Pinpoint the cell where the given text exists, returning its [X, Y] midpoint coordinate. 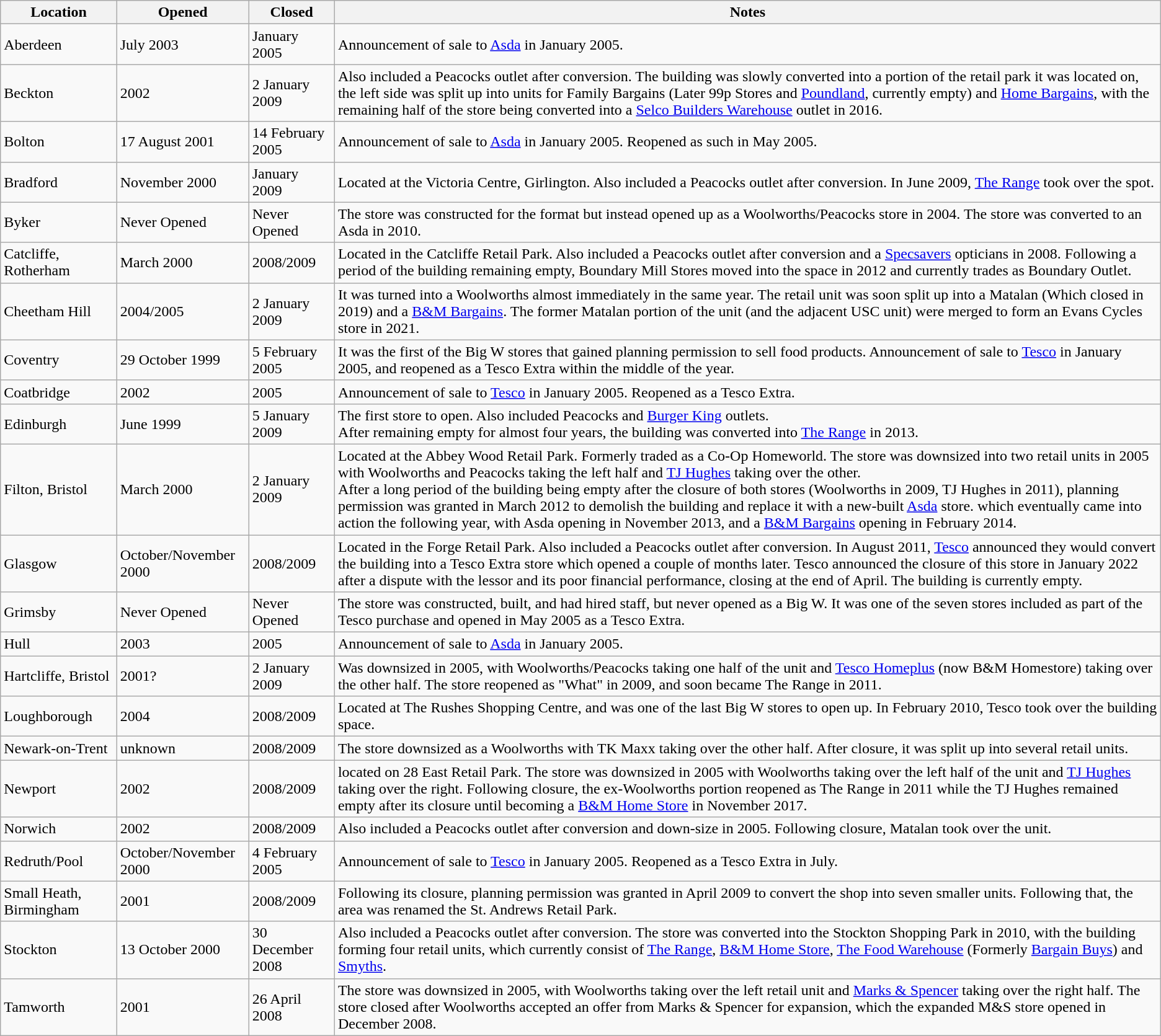
Filton, Bristol [58, 489]
Edinburgh [58, 424]
Tamworth [58, 1007]
The store was constructed for the format but instead opened up as a Woolworths/Peacocks store in 2004. The store was converted to an Asda in 2010. [747, 222]
Bradford [58, 182]
30 December 2008 [291, 950]
26 April 2008 [291, 1007]
Notes [747, 12]
January 2009 [291, 182]
Location [58, 12]
Hartcliffe, Bristol [58, 676]
Hull [58, 644]
2001? [182, 676]
4 February 2005 [291, 861]
Stockton [58, 950]
Announcement of sale to Asda in January 2005. Reopened as such in May 2005. [747, 141]
Announcement of sale to Tesco in January 2005. Reopened as a Tesco Extra. [747, 392]
unknown [182, 748]
Cheetham Hill [58, 311]
Located at The Rushes Shopping Centre, and was one of the last Big W stores to open up. In February 2010, Tesco took over the building space. [747, 717]
29 October 1999 [182, 360]
July 2003 [182, 45]
Bolton [58, 141]
Newark-on-Trent [58, 748]
5 February 2005 [291, 360]
2004/2005 [182, 311]
Glasgow [58, 563]
Opened [182, 12]
Beckton [58, 93]
Norwich [58, 829]
Closed [291, 12]
Announcement of sale to Tesco in January 2005. Reopened as a Tesco Extra in July. [747, 861]
2003 [182, 644]
November 2000 [182, 182]
Redruth/Pool [58, 861]
Catcliffe, Rotherham [58, 263]
17 August 2001 [182, 141]
2004 [182, 717]
14 February 2005 [291, 141]
Small Heath, Birmingham [58, 901]
Grimsby [58, 613]
Newport [58, 789]
Aberdeen [58, 45]
Coatbridge [58, 392]
January 2005 [291, 45]
Byker [58, 222]
Loughborough [58, 717]
Also included a Peacocks outlet after conversion and down-size in 2005. Following closure, Matalan took over the unit. [747, 829]
Coventry [58, 360]
Located at the Victoria Centre, Girlington. Also included a Peacocks outlet after conversion. In June 2009, The Range took over the spot. [747, 182]
The store downsized as a Woolworths with TK Maxx taking over the other half. After closure, it was split up into several retail units. [747, 748]
June 1999 [182, 424]
5 January 2009 [291, 424]
13 October 2000 [182, 950]
